Pinpoint the cell where the given text exists, returning its (X, Y) midpoint coordinate. 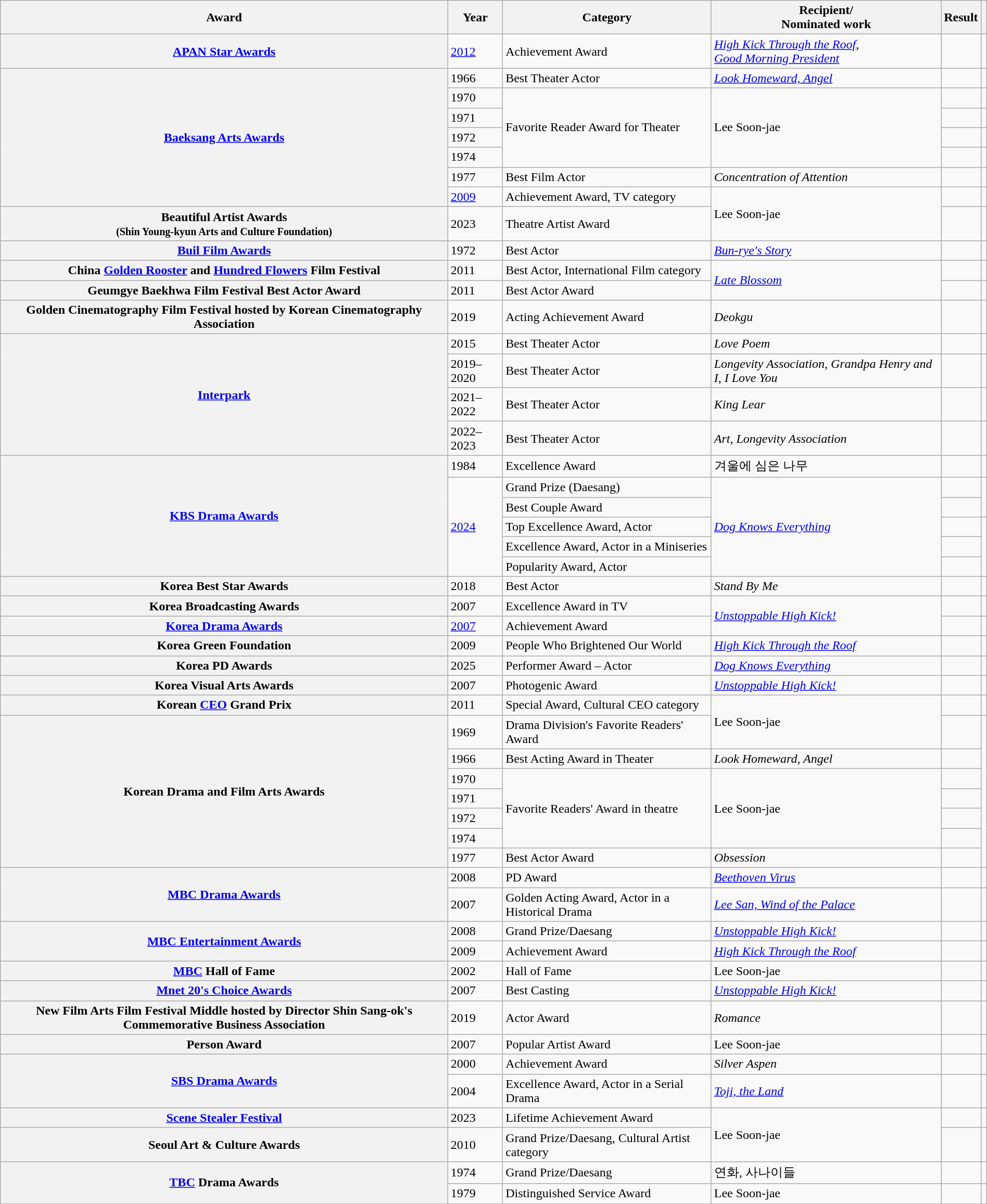
연화, 사나이들 (826, 1173)
2010 (475, 1145)
Interpark (224, 394)
Best Actor, International Film category (607, 270)
Obsession (826, 858)
Korea PD Awards (224, 665)
Actor Award (607, 1018)
China Golden Rooster and Hundred Flowers Film Festival (224, 270)
Korea Broadcasting Awards (224, 606)
Excellence Award (607, 466)
SBS Drama Awards (224, 1081)
Concentration of Attention (826, 177)
People Who Brightened Our World (607, 646)
Lee San, Wind of the Palace (826, 904)
Scene Stealer Festival (224, 1118)
Photogenic Award (607, 685)
2015 (475, 344)
Excellence Award, Actor in a Miniseries (607, 547)
Korea Green Foundation (224, 646)
Person Award (224, 1044)
Love Poem (826, 344)
Top Excellence Award, Actor (607, 527)
Korea Best Star Awards (224, 586)
2022–2023 (475, 438)
Acting Achievement Award (607, 317)
Recipient/Nominated work (826, 18)
Korea Drama Awards (224, 626)
Grand Prize/Daesang, Cultural Artist category (607, 1145)
2000 (475, 1064)
APAN Star Awards (224, 51)
KBS Drama Awards (224, 516)
Result (961, 18)
Late Blossom (826, 280)
Distinguished Service Award (607, 1194)
Beethoven Virus (826, 878)
Special Award, Cultural CEO category (607, 705)
Bun-rye's Story (826, 250)
Best Acting Award in Theater (607, 759)
Stand By Me (826, 586)
Golden Acting Award, Actor in a Historical Drama (607, 904)
Favorite Readers' Award in theatre (607, 808)
Best Couple Award (607, 507)
High Kick Through the Roof, Good Morning President (826, 51)
Toji, the Land (826, 1091)
2024 (475, 527)
Beautiful Artist Awards (Shin Young-kyun Arts and Culture Foundation) (224, 224)
Award (224, 18)
Excellence Award, Actor in a Serial Drama (607, 1091)
Category (607, 18)
Performer Award – Actor (607, 665)
Grand Prize (Daesang) (607, 487)
King Lear (826, 405)
Lifetime Achievement Award (607, 1118)
Best Film Actor (607, 177)
1984 (475, 466)
Popular Artist Award (607, 1044)
Korea Visual Arts Awards (224, 685)
Year (475, 18)
겨울에 심은 나무 (826, 466)
2002 (475, 971)
2021–2022 (475, 405)
Longevity Association, Grandpa Henry and I, I Love You (826, 370)
Silver Aspen (826, 1064)
Geumgye Baekhwa Film Festival Best Actor Award (224, 290)
MBC Hall of Fame (224, 971)
Best Casting (607, 991)
Popularity Award, Actor (607, 567)
Hall of Fame (607, 971)
Excellence Award in TV (607, 606)
Mnet 20's Choice Awards (224, 991)
MBC Drama Awards (224, 895)
TBC Drama Awards (224, 1182)
Theatre Artist Award (607, 224)
1969 (475, 732)
2004 (475, 1091)
2019–2020 (475, 370)
Art, Longevity Association (826, 438)
Golden Cinematography Film Festival hosted by Korean Cinematography Association (224, 317)
Romance (826, 1018)
Korean Drama and Film Arts Awards (224, 791)
1979 (475, 1194)
PD Award (607, 878)
Korean CEO Grand Prix (224, 705)
Baeksang Arts Awards (224, 137)
New Film Arts Film Festival Middle hosted by Director Shin Sang-ok's Commemorative Business Association (224, 1018)
2012 (475, 51)
Buil Film Awards (224, 250)
Deokgu (826, 317)
2018 (475, 586)
Favorite Reader Award for Theater (607, 127)
Drama Division's Favorite Readers' Award (607, 732)
2025 (475, 665)
Seoul Art & Culture Awards (224, 1145)
Achievement Award, TV category (607, 197)
MBC Entertainment Awards (224, 941)
